Detect which cell encompasses the target text, then output its [x, y] center coordinate. 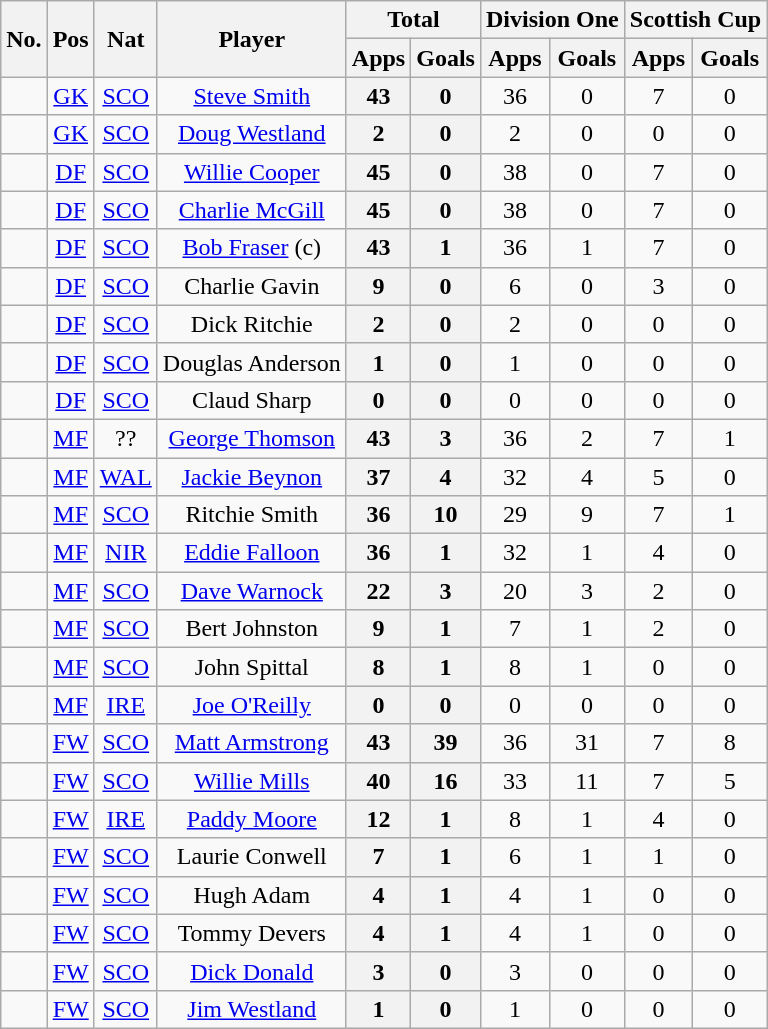
22 [378, 591]
Paddy Moore [252, 819]
10 [446, 515]
31 [588, 743]
Scottish Cup [695, 20]
Total [413, 20]
Douglas Anderson [252, 362]
Ritchie Smith [252, 515]
Doug Westland [252, 134]
No. [24, 39]
20 [514, 591]
Willie Mills [252, 781]
12 [378, 819]
Claud Sharp [252, 400]
Bert Johnston [252, 629]
?? [126, 438]
Matt Armstrong [252, 743]
Eddie Falloon [252, 553]
Pos [70, 39]
11 [588, 781]
Division One [552, 20]
Tommy Devers [252, 933]
40 [378, 781]
Charlie McGill [252, 210]
NIR [126, 553]
Player [252, 39]
John Spittal [252, 667]
Laurie Conwell [252, 857]
Joe O'Reilly [252, 705]
Hugh Adam [252, 895]
Jackie Beynon [252, 477]
Jim Westland [252, 1009]
16 [446, 781]
29 [514, 515]
WAL [126, 477]
George Thomson [252, 438]
39 [446, 743]
Dick Ritchie [252, 324]
Nat [126, 39]
Dick Donald [252, 971]
Willie Cooper [252, 172]
Charlie Gavin [252, 286]
37 [378, 477]
Bob Fraser (c) [252, 248]
Dave Warnock [252, 591]
33 [514, 781]
Steve Smith [252, 96]
